Return [X, Y] of the center of cell containing provided text 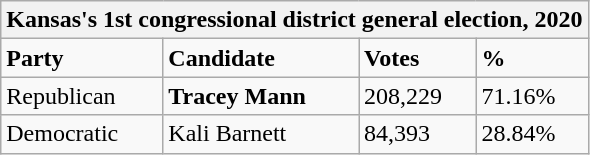
Votes [418, 58]
Candidate [261, 58]
% [532, 58]
Party [82, 58]
Kali Barnett [261, 134]
Republican [82, 96]
208,229 [418, 96]
Democratic [82, 134]
71.16% [532, 96]
84,393 [418, 134]
28.84% [532, 134]
Tracey Mann [261, 96]
Kansas's 1st congressional district general election, 2020 [294, 20]
